Search for the cell housing the specified text and yield its (X, Y) center coordinate. 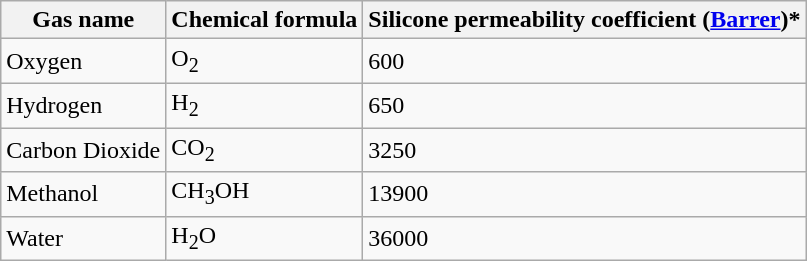
Hydrogen (84, 105)
3250 (584, 150)
H2O (264, 238)
600 (584, 61)
650 (584, 105)
Carbon Dioxide (84, 150)
Gas name (84, 20)
H2 (264, 105)
Silicone permeability coefficient (Barrer)* (584, 20)
36000 (584, 238)
CH3OH (264, 194)
Chemical formula (264, 20)
CO2 (264, 150)
13900 (584, 194)
Oxygen (84, 61)
O2 (264, 61)
Methanol (84, 194)
Water (84, 238)
